Output the (X, Y) coordinate of the center of the cell containing the given text.  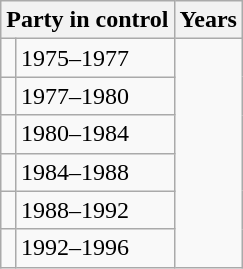
1984–1988 (94, 172)
1992–1996 (94, 248)
1975–1977 (94, 58)
1980–1984 (94, 134)
1977–1980 (94, 96)
Party in control (88, 20)
1988–1992 (94, 210)
Years (208, 20)
